Return the [X, Y] coordinate for the center point of the cell that contains the specified text.  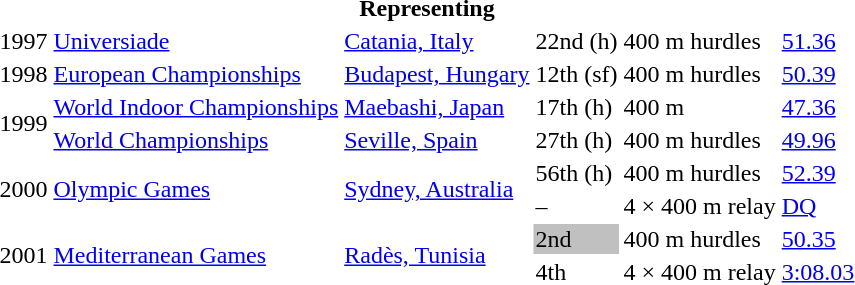
Olympic Games [196, 190]
Budapest, Hungary [437, 74]
World Indoor Championships [196, 107]
European Championships [196, 74]
400 m [700, 107]
– [576, 206]
22nd (h) [576, 41]
Universiade [196, 41]
27th (h) [576, 140]
12th (sf) [576, 74]
56th (h) [576, 173]
Sydney, Australia [437, 190]
Catania, Italy [437, 41]
17th (h) [576, 107]
2nd [576, 239]
Maebashi, Japan [437, 107]
Seville, Spain [437, 140]
World Championships [196, 140]
4 × 400 m relay [700, 206]
